Return the (X, Y) coordinate for the center point of the cell that contains the specified text.  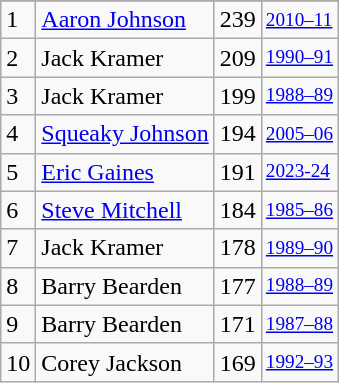
209 (238, 58)
1987–88 (299, 324)
4 (18, 134)
9 (18, 324)
191 (238, 172)
2 (18, 58)
184 (238, 210)
8 (18, 286)
Aaron Johnson (125, 20)
1989–90 (299, 248)
171 (238, 324)
10 (18, 362)
1992–93 (299, 362)
177 (238, 286)
2005–06 (299, 134)
2023-24 (299, 172)
199 (238, 96)
Corey Jackson (125, 362)
194 (238, 134)
1985–86 (299, 210)
6 (18, 210)
1 (18, 20)
169 (238, 362)
Steve Mitchell (125, 210)
5 (18, 172)
3 (18, 96)
Eric Gaines (125, 172)
2010–11 (299, 20)
Squeaky Johnson (125, 134)
7 (18, 248)
1990–91 (299, 58)
239 (238, 20)
178 (238, 248)
